Output the (X, Y) coordinate of the center of the cell containing the given text.  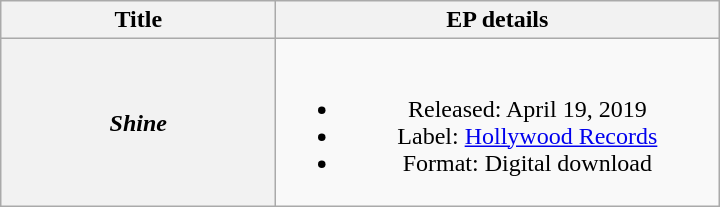
EP details (498, 20)
Title (138, 20)
Shine (138, 122)
Released: April 19, 2019Label: Hollywood RecordsFormat: Digital download (498, 122)
